Pinpoint the cell where the given text exists, returning its [x, y] midpoint coordinate. 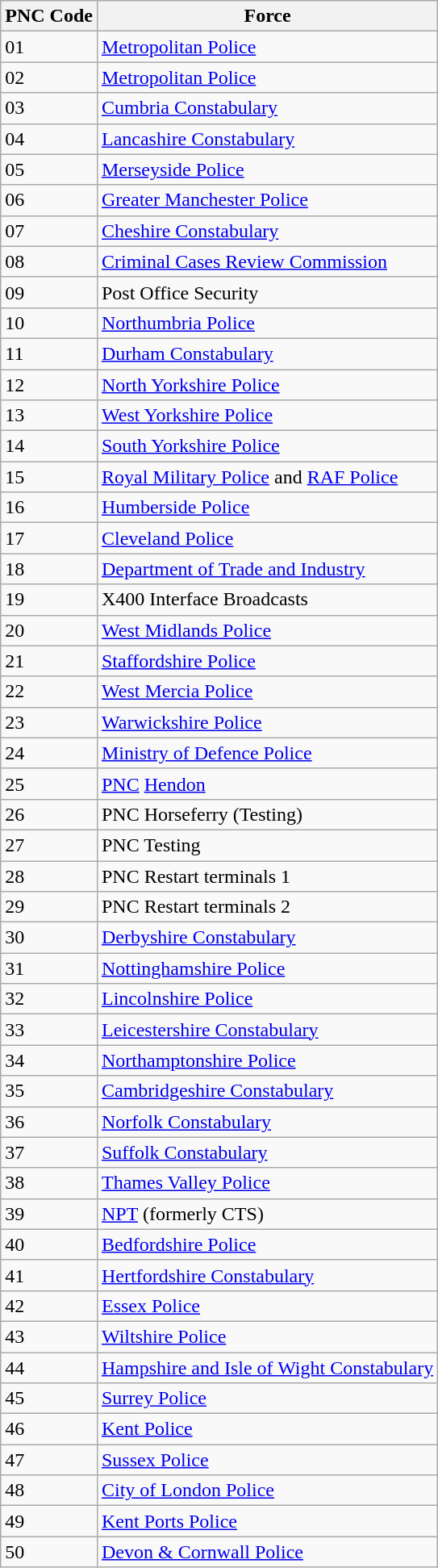
19 [49, 600]
Department of Trade and Industry [267, 569]
North Yorkshire Police [267, 385]
30 [49, 938]
11 [49, 353]
Essex Police [267, 1306]
15 [49, 477]
48 [49, 1491]
03 [49, 108]
Staffordshire Police [267, 661]
05 [49, 169]
26 [49, 814]
Greater Manchester Police [267, 200]
10 [49, 323]
44 [49, 1368]
45 [49, 1399]
Leicestershire Constabulary [267, 1030]
46 [49, 1429]
Criminal Cases Review Commission [267, 261]
16 [49, 508]
34 [49, 1060]
Post Office Security [267, 292]
39 [49, 1214]
Suffolk Constabulary [267, 1152]
42 [49, 1306]
PNC Code [49, 16]
PNC Restart terminals 1 [267, 876]
PNC Hendon [267, 784]
33 [49, 1030]
27 [49, 845]
Hertfordshire Constabulary [267, 1275]
South Yorkshire Police [267, 446]
Ministry of Defence Police [267, 753]
City of London Police [267, 1491]
Lincolnshire Police [267, 999]
West Yorkshire Police [267, 416]
Devon & Cornwall Police [267, 1552]
Northumbria Police [267, 323]
Lancashire Constabulary [267, 139]
Force [267, 16]
PNC Restart terminals 2 [267, 907]
PNC Horseferry (Testing) [267, 814]
PNC Testing [267, 845]
Cumbria Constabulary [267, 108]
Northamptonshire Police [267, 1060]
Cheshire Constabulary [267, 231]
Cleveland Police [267, 538]
Derbyshire Constabulary [267, 938]
Bedfordshire Police [267, 1244]
Nottinghamshire Police [267, 968]
28 [49, 876]
12 [49, 385]
36 [49, 1122]
04 [49, 139]
29 [49, 907]
06 [49, 200]
25 [49, 784]
22 [49, 692]
Sussex Police [267, 1460]
35 [49, 1091]
Surrey Police [267, 1399]
50 [49, 1552]
09 [49, 292]
07 [49, 231]
24 [49, 753]
38 [49, 1183]
Warwickshire Police [267, 722]
14 [49, 446]
West Midlands Police [267, 630]
NPT (formerly CTS) [267, 1214]
Humberside Police [267, 508]
49 [49, 1521]
Norfolk Constabulary [267, 1122]
Kent Ports Police [267, 1521]
West Mercia Police [267, 692]
32 [49, 999]
31 [49, 968]
Cambridgeshire Constabulary [267, 1091]
23 [49, 722]
Royal Military Police and RAF Police [267, 477]
01 [49, 47]
X400 Interface Broadcasts [267, 600]
37 [49, 1152]
Wiltshire Police [267, 1336]
17 [49, 538]
18 [49, 569]
40 [49, 1244]
08 [49, 261]
20 [49, 630]
Thames Valley Police [267, 1183]
13 [49, 416]
Durham Constabulary [267, 353]
43 [49, 1336]
02 [49, 77]
41 [49, 1275]
Hampshire and Isle of Wight Constabulary [267, 1368]
21 [49, 661]
Kent Police [267, 1429]
Merseyside Police [267, 169]
47 [49, 1460]
